Capture the cell that displays the provided text and extract its [X, Y] central coordinate. 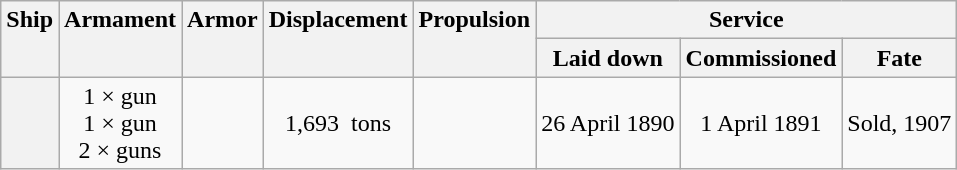
Armament [120, 39]
Ship [30, 39]
26 April 1890 [608, 123]
Fate [900, 58]
1 April 1891 [761, 123]
Displacement [338, 39]
Sold, 1907 [900, 123]
Laid down [608, 58]
1,693 tons [338, 123]
Service [746, 20]
Propulsion [474, 39]
1 × gun 1 × gun 2 × guns [120, 123]
Commissioned [761, 58]
Armor [223, 39]
